Find where the given text appears and provide that cell's center as (X, Y) coordinate. 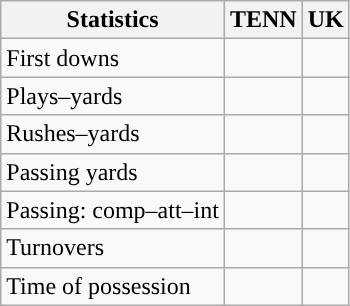
TENN (263, 20)
Plays–yards (113, 96)
Passing: comp–att–int (113, 210)
Turnovers (113, 248)
Time of possession (113, 286)
First downs (113, 58)
Rushes–yards (113, 134)
Statistics (113, 20)
UK (326, 20)
Passing yards (113, 172)
